Return [X, Y] of the center of cell containing provided text 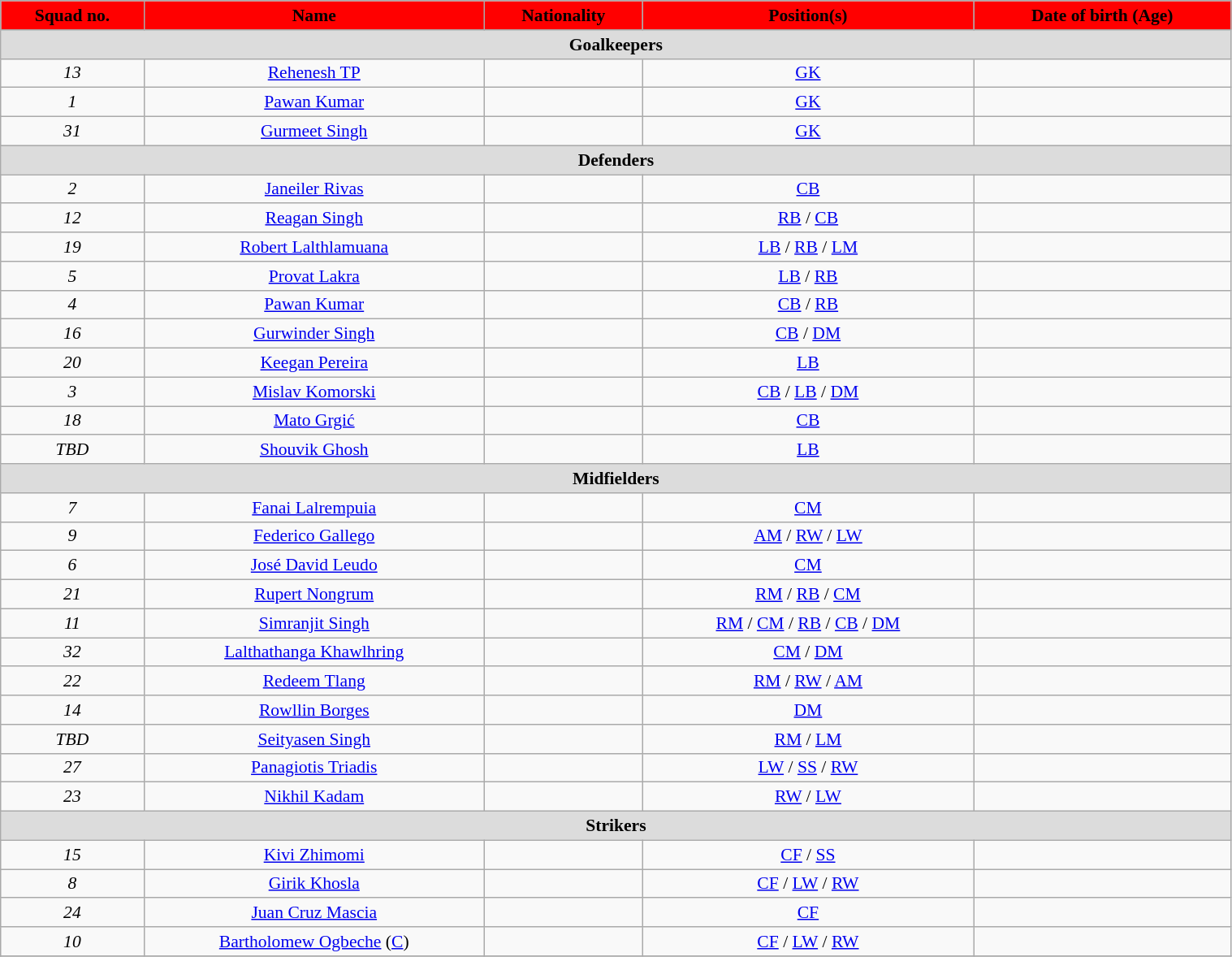
4 [72, 305]
RM / RB / CM [807, 595]
Panagiotis Triadis [313, 768]
Keegan Pereira [313, 363]
10 [72, 942]
Nationality [564, 15]
Goalkeepers [616, 45]
27 [72, 768]
CM / DM [807, 652]
RB / CB [807, 219]
18 [72, 421]
Simranjit Singh [313, 623]
6 [72, 565]
Redeem Tlang [313, 682]
14 [72, 710]
16 [72, 334]
Rowllin Borges [313, 710]
3 [72, 392]
19 [72, 247]
LB / RB / LM [807, 247]
Girik Khosla [313, 884]
Seityasen Singh [313, 739]
Nikhil Kadam [313, 797]
CF / SS [807, 855]
Squad no. [72, 15]
Name [313, 15]
7 [72, 508]
Federico Gallego [313, 536]
11 [72, 623]
21 [72, 595]
1 [72, 102]
12 [72, 219]
José David Leudo [313, 565]
Gurmeet Singh [313, 132]
Fanai Lalrempuia [313, 508]
Defenders [616, 160]
CB / LB / DM [807, 392]
22 [72, 682]
31 [72, 132]
CB / DM [807, 334]
23 [72, 797]
Rupert Nongrum [313, 595]
Bartholomew Ogbeche (C) [313, 942]
LB / RB [807, 276]
13 [72, 73]
Gurwinder Singh [313, 334]
2 [72, 189]
Juan Cruz Mascia [313, 913]
Midfielders [616, 478]
Robert Lalthlamuana [313, 247]
9 [72, 536]
CB / RB [807, 305]
8 [72, 884]
RM / RW / AM [807, 682]
Position(s) [807, 15]
15 [72, 855]
Janeiler Rivas [313, 189]
Date of birth (Age) [1103, 15]
Provat Lakra [313, 276]
Kivi Zhimomi [313, 855]
20 [72, 363]
CF [807, 913]
Rehenesh TP [313, 73]
Lalthathanga Khawlhring [313, 652]
24 [72, 913]
RM / CM / RB / CB / DM [807, 623]
Shouvik Ghosh [313, 450]
LW / SS / RW [807, 768]
Strikers [616, 826]
RM / LM [807, 739]
5 [72, 276]
RW / LW [807, 797]
32 [72, 652]
Reagan Singh [313, 219]
AM / RW / LW [807, 536]
Mislav Komorski [313, 392]
Mato Grgić [313, 421]
DM [807, 710]
